Locate the cell with the specified text and output its [X, Y] center coordinate. 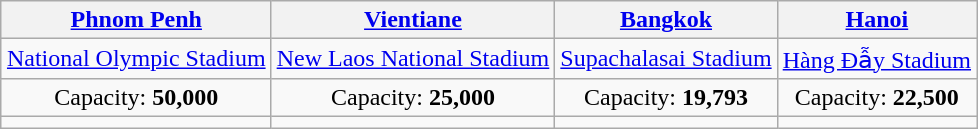
Bangkok [666, 20]
Hàng Đẫy Stadium [876, 59]
Capacity: 19,793 [666, 97]
Vientiane [413, 20]
Capacity: 22,500 [876, 97]
Supachalasai Stadium [666, 59]
Hanoi [876, 20]
New Laos National Stadium [413, 59]
Capacity: 25,000 [413, 97]
Phnom Penh [136, 20]
Capacity: 50,000 [136, 97]
National Olympic Stadium [136, 59]
